Return the (x, y) coordinate for the center point of the cell that contains the specified text.  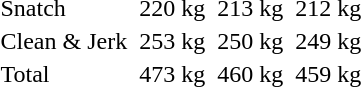
253 kg (172, 41)
250 kg (250, 41)
